Output the [x, y] coordinate of the center of the cell containing the given text.  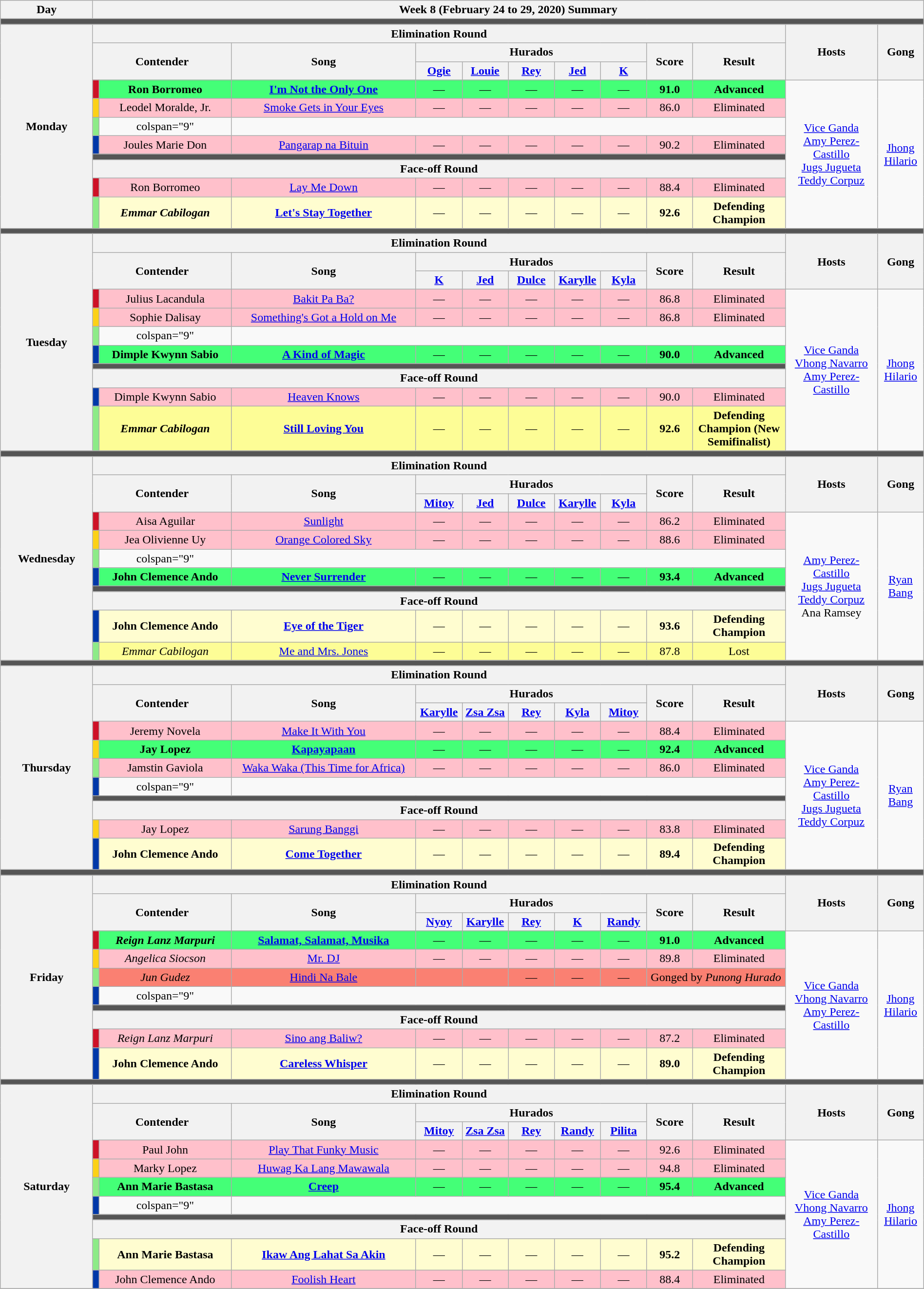
Thursday [47, 768]
Pilita [624, 1131]
88.6 [670, 540]
Nyoy [439, 922]
Lay Me Down [324, 187]
Waka Waka (This Time for Africa) [324, 768]
Jamstin Gaviola [165, 768]
Gonged by Punong Hurado [716, 977]
Huwag Ka Lang Mawawala [324, 1168]
Marky Lopez [165, 1168]
Come Together [324, 854]
Something's Got a Hold on Me [324, 317]
93.4 [670, 577]
Paul John [165, 1150]
Still Loving You [324, 428]
Foolish Heart [324, 1279]
Orange Colored Sky [324, 540]
Hindi Na Bale [324, 977]
Ogie [439, 71]
Jea Olivienne Uy [165, 540]
Eye of the Tiger [324, 626]
Make It With You [324, 731]
Amy Perez-CastilloJugs JuguetaTeddy CorpuzAna Ramsey [831, 586]
83.8 [670, 829]
Lost [739, 651]
Aisa Aguilar [165, 521]
Salamat, Salamat, Musika [324, 940]
Sunlight [324, 521]
Smoke Gets in Your Eyes [324, 108]
89.4 [670, 854]
Defending Champion (New Semifinalist) [739, 428]
Leodel Moralde, Jr. [165, 108]
Pangarap na Bituin [324, 145]
Jun Gudez [165, 977]
Let's Stay Together [324, 212]
95.2 [670, 1254]
Ikaw Ang Lahat Sa Akin [324, 1254]
Joules Marie Don [165, 145]
Julius Lacandula [165, 299]
94.8 [670, 1168]
Bakit Pa Ba? [324, 299]
95.4 [670, 1187]
Me and Mrs. Jones [324, 651]
Wednesday [47, 558]
87.8 [670, 651]
Angelica Siocson [165, 959]
90.2 [670, 145]
Creep [324, 1187]
89.8 [670, 959]
93.6 [670, 626]
Jeremy Novela [165, 731]
Friday [47, 978]
Sophie Dalisay [165, 317]
Monday [47, 127]
Mr. DJ [324, 959]
Kapayapaan [324, 749]
Heaven Knows [324, 397]
I'm Not the Only One [324, 89]
92.4 [670, 749]
Careless Whisper [324, 1063]
87.2 [670, 1038]
Louie [485, 71]
A Kind of Magic [324, 354]
Sarung Banggi [324, 829]
Day [47, 10]
86.2 [670, 521]
Never Surrender [324, 577]
Sino ang Baliw? [324, 1038]
Week 8 (February 24 to 29, 2020) Summary [508, 10]
89.0 [670, 1063]
Saturday [47, 1187]
Tuesday [47, 343]
Play That Funky Music [324, 1150]
